Scan for the cell matching the given text and deliver its (x, y) coordinate at center. 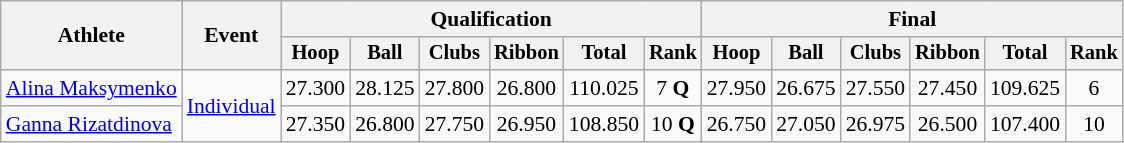
Qualification (492, 19)
27.300 (316, 88)
Individual (232, 106)
107.400 (1025, 124)
Event (232, 36)
27.750 (454, 124)
Athlete (92, 36)
26.950 (526, 124)
Ganna Rizatdinova (92, 124)
Alina Maksymenko (92, 88)
7 Q (673, 88)
108.850 (604, 124)
26.500 (948, 124)
26.975 (876, 124)
10 Q (673, 124)
27.950 (736, 88)
27.800 (454, 88)
27.350 (316, 124)
27.450 (948, 88)
Final (912, 19)
26.750 (736, 124)
109.625 (1025, 88)
27.050 (806, 124)
6 (1094, 88)
26.675 (806, 88)
27.550 (876, 88)
110.025 (604, 88)
28.125 (384, 88)
10 (1094, 124)
